Pinpoint the cell where the given text exists, returning its (x, y) midpoint coordinate. 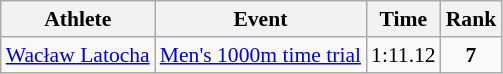
Event (260, 19)
7 (472, 55)
1:11.12 (404, 55)
Wacław Latocha (78, 55)
Athlete (78, 19)
Men's 1000m time trial (260, 55)
Rank (472, 19)
Time (404, 19)
